Locate the cell with the specified text and output its [x, y] center coordinate. 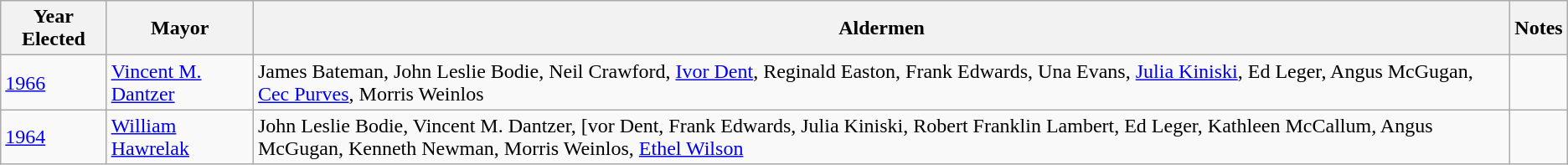
Year Elected [54, 28]
Vincent M. Dantzer [179, 82]
William Hawrelak [179, 137]
1966 [54, 82]
Mayor [179, 28]
Notes [1539, 28]
1964 [54, 137]
Aldermen [881, 28]
